Provide the [x, y] coordinate of the cell's center where the given text is located.  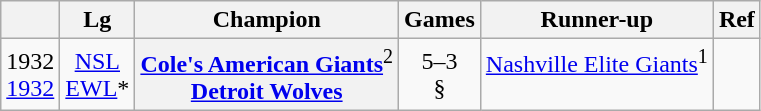
Nashville Elite Giants1 [596, 75]
Lg [98, 20]
5–3§ [440, 75]
NSLEWL* [98, 75]
Champion [267, 20]
Runner-up [596, 20]
Ref [736, 20]
19321932 [30, 75]
Cole's American Giants2Detroit Wolves [267, 75]
Games [440, 20]
